Find where the given text appears and provide that cell's center as [X, Y] coordinate. 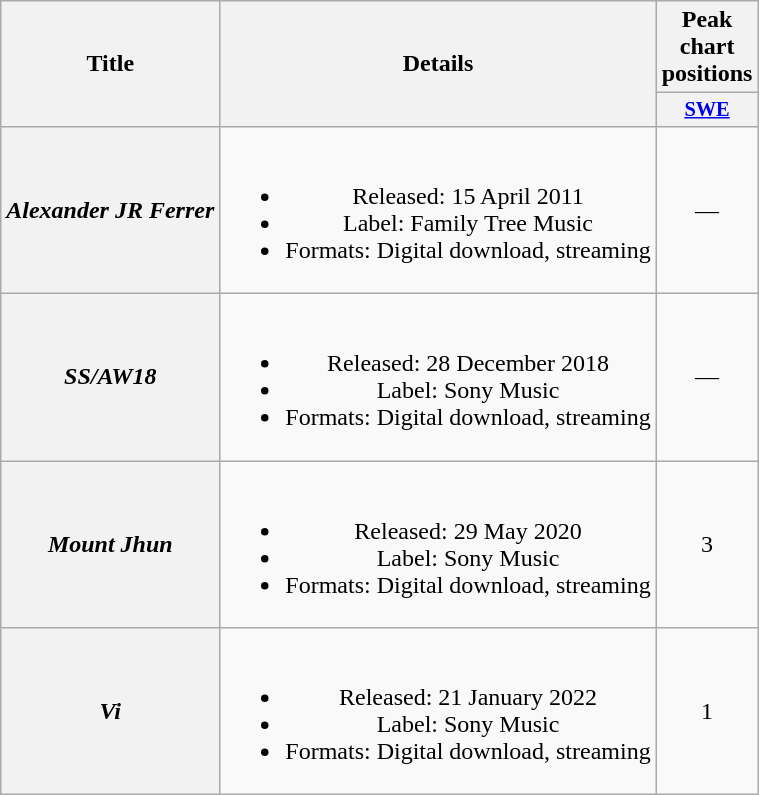
SWE [707, 110]
1 [707, 712]
Peak chart positions [707, 47]
Vi [110, 712]
Details [438, 64]
Mount Jhun [110, 544]
Released: 21 January 2022Label: Sony MusicFormats: Digital download, streaming [438, 712]
Released: 29 May 2020Label: Sony MusicFormats: Digital download, streaming [438, 544]
Alexander JR Ferrer [110, 210]
3 [707, 544]
Released: 15 April 2011Label: Family Tree MusicFormats: Digital download, streaming [438, 210]
Released: 28 December 2018Label: Sony MusicFormats: Digital download, streaming [438, 378]
Title [110, 64]
SS/AW18 [110, 378]
